For the text-containing cell, return its midpoint in (x, y) coordinate format. 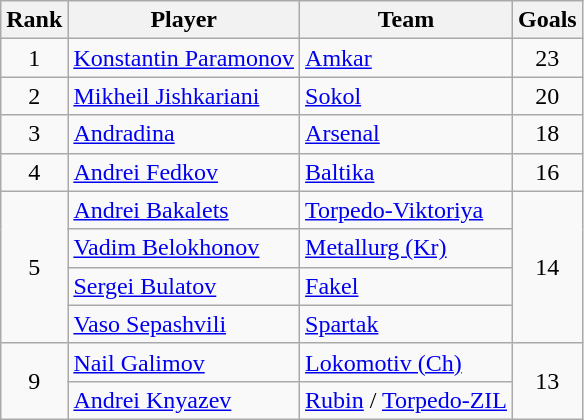
Team (406, 20)
Rank (34, 20)
4 (34, 172)
Sokol (406, 96)
Vaso Sepashvili (184, 324)
Andrei Fedkov (184, 172)
Andrei Bakalets (184, 210)
Player (184, 20)
Sergei Bulatov (184, 286)
Metallurg (Kr) (406, 248)
1 (34, 58)
Rubin / Torpedo-ZIL (406, 400)
14 (547, 267)
Lokomotiv (Ch) (406, 362)
Spartak (406, 324)
Vadim Belokhonov (184, 248)
Fakel (406, 286)
3 (34, 134)
Konstantin Paramonov (184, 58)
23 (547, 58)
5 (34, 267)
Baltika (406, 172)
16 (547, 172)
Torpedo-Viktoriya (406, 210)
13 (547, 381)
Arsenal (406, 134)
Amkar (406, 58)
Mikheil Jishkariani (184, 96)
Andradina (184, 134)
2 (34, 96)
Andrei Knyazev (184, 400)
Goals (547, 20)
9 (34, 381)
18 (547, 134)
20 (547, 96)
Nail Galimov (184, 362)
